Return [X, Y] of the center of cell containing provided text 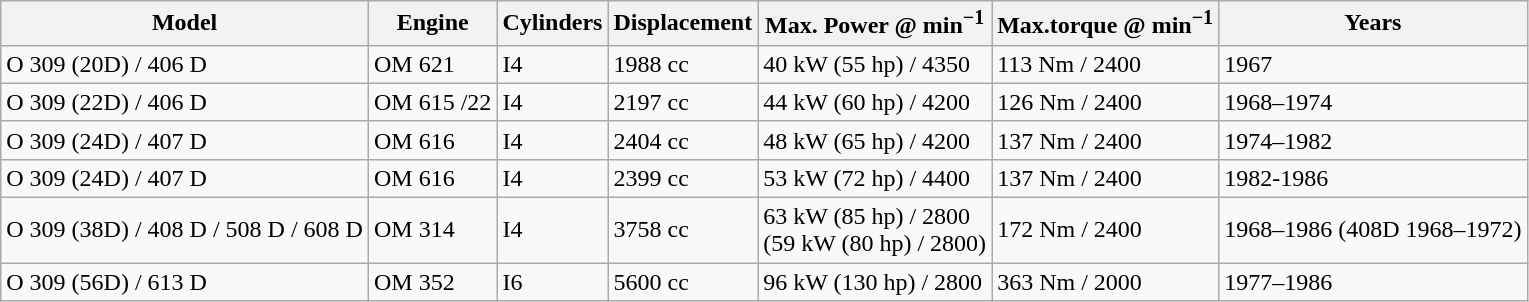
Displacement [683, 24]
OM 621 [432, 64]
Max.torque @ min−1 [1106, 24]
O 309 (20D) / 406 D [185, 64]
53 kW (72 hp) / 4400 [875, 178]
126 Nm / 2400 [1106, 102]
2197 cc [683, 102]
63 kW (85 hp) / 2800(59 kW (80 hp) / 2800) [875, 230]
Model [185, 24]
172 Nm / 2400 [1106, 230]
1967 [1373, 64]
1982-1986 [1373, 178]
48 kW (65 hp) / 4200 [875, 140]
Engine [432, 24]
5600 cc [683, 282]
1968–1974 [1373, 102]
1968–1986 (408D 1968–1972) [1373, 230]
I6 [552, 282]
Years [1373, 24]
96 kW (130 hp) / 2800 [875, 282]
40 kW (55 hp) / 4350 [875, 64]
2404 cc [683, 140]
O 309 (38D) / 408 D / 508 D / 608 D [185, 230]
OM 352 [432, 282]
O 309 (22D) / 406 D [185, 102]
O 309 (56D) / 613 D [185, 282]
OM 314 [432, 230]
1988 cc [683, 64]
Max. Power @ min−1 [875, 24]
2399 cc [683, 178]
Cylinders [552, 24]
113 Nm / 2400 [1106, 64]
1974–1982 [1373, 140]
363 Nm / 2000 [1106, 282]
1977–1986 [1373, 282]
3758 cc [683, 230]
OM 615 /22 [432, 102]
44 kW (60 hp) / 4200 [875, 102]
